Locate the cell with the specified text and output its [x, y] center coordinate. 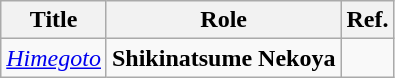
Himegoto [54, 58]
Ref. [368, 20]
Role [223, 20]
Shikinatsume Nekoya [223, 58]
Title [54, 20]
